Identify which cell holds the provided text, then report its (X, Y) central coordinate. 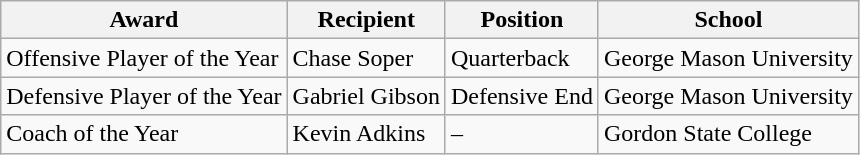
Defensive End (522, 96)
Offensive Player of the Year (144, 58)
Position (522, 20)
Defensive Player of the Year (144, 96)
Gordon State College (728, 134)
– (522, 134)
Recipient (366, 20)
Coach of the Year (144, 134)
Kevin Adkins (366, 134)
Award (144, 20)
Chase Soper (366, 58)
School (728, 20)
Gabriel Gibson (366, 96)
Quarterback (522, 58)
